Capture the cell that displays the provided text and extract its (x, y) central coordinate. 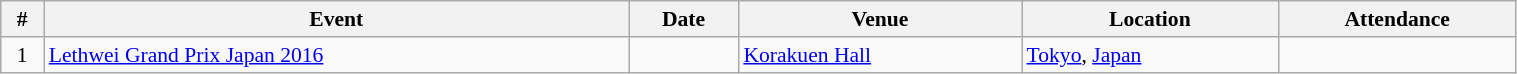
Venue (880, 19)
Event (336, 19)
Tokyo, Japan (1150, 55)
Date (684, 19)
Korakuen Hall (880, 55)
1 (22, 55)
# (22, 19)
Attendance (1397, 19)
Location (1150, 19)
Lethwei Grand Prix Japan 2016 (336, 55)
